Determine the [X, Y] coordinate at the center of the cell enclosing the given text.  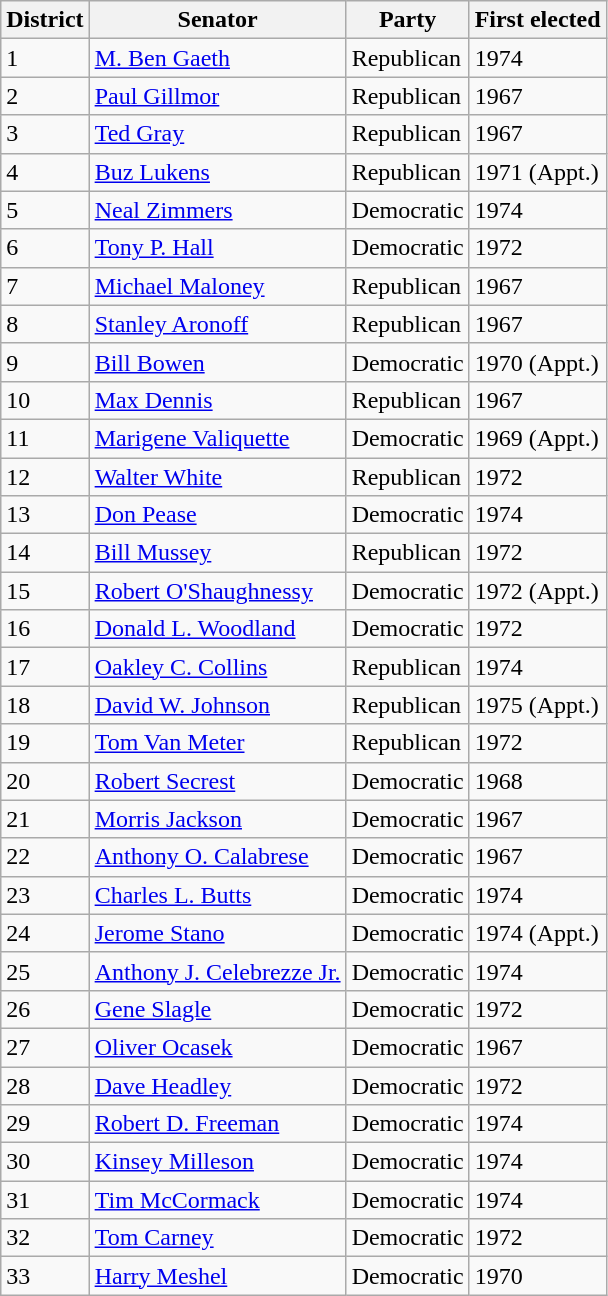
Gene Slagle [218, 1009]
4 [45, 172]
First elected [538, 20]
Morris Jackson [218, 819]
30 [45, 1162]
1970 [538, 1276]
Senator [218, 20]
9 [45, 362]
22 [45, 857]
15 [45, 591]
Walter White [218, 477]
Robert O'Shaughnessy [218, 591]
27 [45, 1047]
Max Dennis [218, 400]
21 [45, 819]
Tom Van Meter [218, 743]
Ted Gray [218, 134]
Don Pease [218, 515]
19 [45, 743]
Paul Gillmor [218, 96]
14 [45, 553]
Anthony J. Celebrezze Jr. [218, 971]
2 [45, 96]
5 [45, 210]
28 [45, 1085]
Jerome Stano [218, 933]
18 [45, 705]
1 [45, 58]
District [45, 20]
Tim McCormack [218, 1200]
20 [45, 781]
1972 (Appt.) [538, 591]
Donald L. Woodland [218, 629]
Neal Zimmers [218, 210]
1969 (Appt.) [538, 438]
8 [45, 324]
24 [45, 933]
Tom Carney [218, 1238]
1971 (Appt.) [538, 172]
Party [408, 20]
12 [45, 477]
29 [45, 1124]
Robert D. Freeman [218, 1124]
David W. Johnson [218, 705]
26 [45, 1009]
Marigene Valiquette [218, 438]
Stanley Aronoff [218, 324]
16 [45, 629]
Anthony O. Calabrese [218, 857]
Kinsey Milleson [218, 1162]
1970 (Appt.) [538, 362]
1974 (Appt.) [538, 933]
Tony P. Hall [218, 248]
17 [45, 667]
Bill Bowen [218, 362]
7 [45, 286]
13 [45, 515]
Buz Lukens [218, 172]
1968 [538, 781]
33 [45, 1276]
1975 (Appt.) [538, 705]
Harry Meshel [218, 1276]
11 [45, 438]
M. Ben Gaeth [218, 58]
Oakley C. Collins [218, 667]
3 [45, 134]
Michael Maloney [218, 286]
Oliver Ocasek [218, 1047]
6 [45, 248]
31 [45, 1200]
23 [45, 895]
Robert Secrest [218, 781]
Bill Mussey [218, 553]
Dave Headley [218, 1085]
32 [45, 1238]
25 [45, 971]
Charles L. Butts [218, 895]
10 [45, 400]
